Detect which cell encompasses the target text, then output its (X, Y) center coordinate. 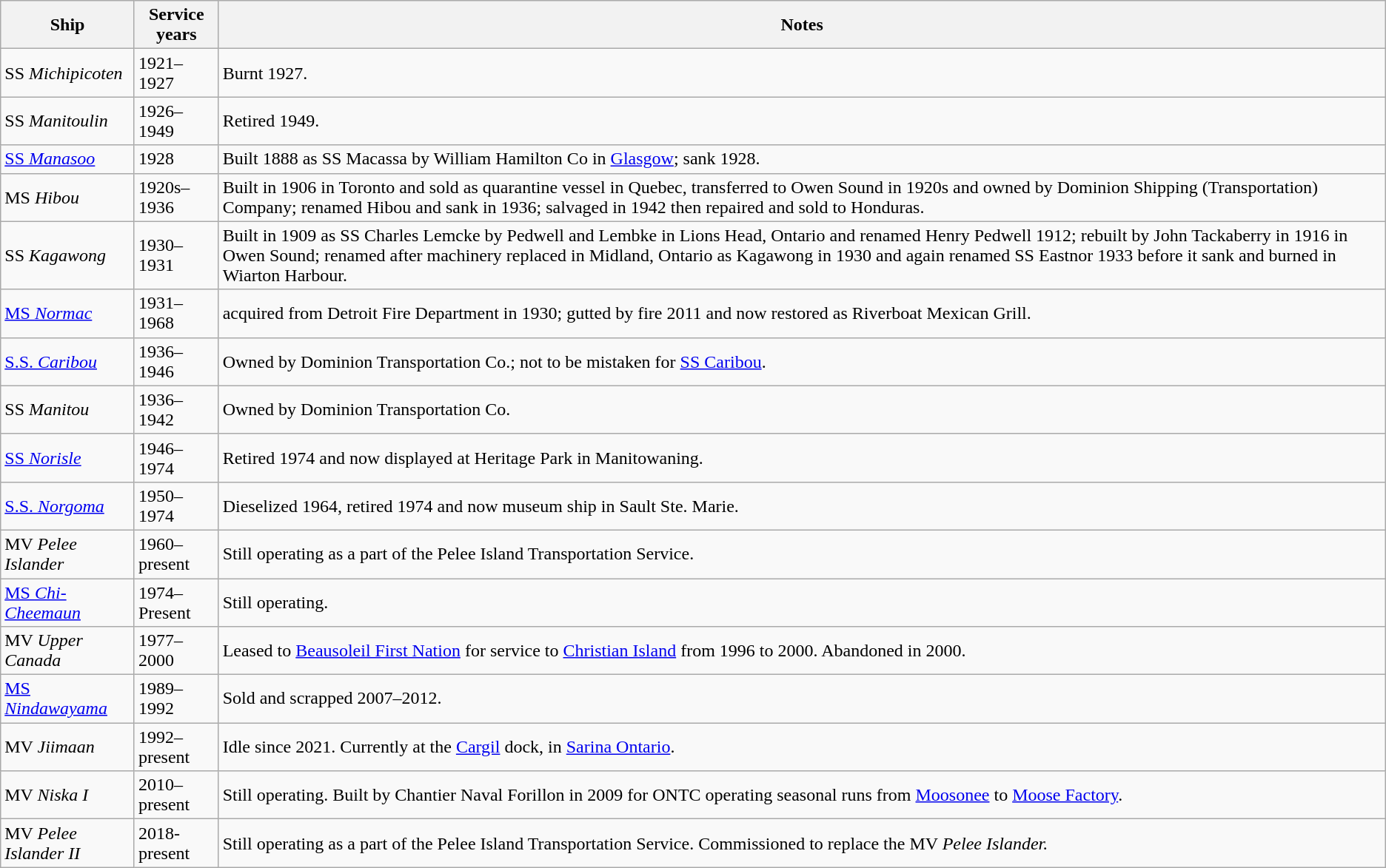
MS Nindawayama (68, 699)
Burnt 1927. (802, 73)
1974–Present (176, 602)
SS Norisle (68, 457)
1921–1927 (176, 73)
1936–1942 (176, 410)
Built 1888 as SS Macassa by William Hamilton Co in Glasgow; sank 1928. (802, 159)
MS Chi-Cheemaun (68, 602)
MS Hibou (68, 197)
Notes (802, 25)
MS Normac (68, 314)
S.S. Norgoma (68, 506)
MV Niska I (68, 795)
acquired from Detroit Fire Department in 1930; gutted by fire 2011 and now restored as Riverboat Mexican Grill. (802, 314)
1977–2000 (176, 651)
S.S. Caribou (68, 361)
1989–1992 (176, 699)
MV Upper Canada (68, 651)
1931–1968 (176, 314)
Sold and scrapped 2007–2012. (802, 699)
Owned by Dominion Transportation Co.; not to be mistaken for SS Caribou. (802, 361)
MV Jiimaan (68, 747)
SS Manitoulin (68, 121)
Ship (68, 25)
Still operating. (802, 602)
1930–1931 (176, 255)
SS Michipicoten (68, 73)
Still operating as a part of the Pelee Island Transportation Service. (802, 554)
1950–1974 (176, 506)
Still operating. Built by Chantier Naval Forillon in 2009 for ONTC operating seasonal runs from Moosonee to Moose Factory. (802, 795)
1936–1946 (176, 361)
Dieselized 1964, retired 1974 and now museum ship in Sault Ste. Marie. (802, 506)
1928 (176, 159)
2010–present (176, 795)
SS Manitou (68, 410)
Idle since 2021. Currently at the Cargil dock, in Sarina Ontario. (802, 747)
Service years (176, 25)
SS Manasoo (68, 159)
2018-present (176, 844)
1992–present (176, 747)
1926–1949 (176, 121)
MV Pelee Islander (68, 554)
MV Pelee Islander II (68, 844)
Retired 1974 and now displayed at Heritage Park in Manitowaning. (802, 457)
1960–present (176, 554)
1920s–1936 (176, 197)
1946–1974 (176, 457)
SS Kagawong (68, 255)
Owned by Dominion Transportation Co. (802, 410)
Retired 1949. (802, 121)
Still operating as a part of the Pelee Island Transportation Service. Commissioned to replace the MV Pelee Islander. (802, 844)
Leased to Beausoleil First Nation for service to Christian Island from 1996 to 2000. Abandoned in 2000. (802, 651)
